Capture the cell that displays the provided text and extract its [X, Y] central coordinate. 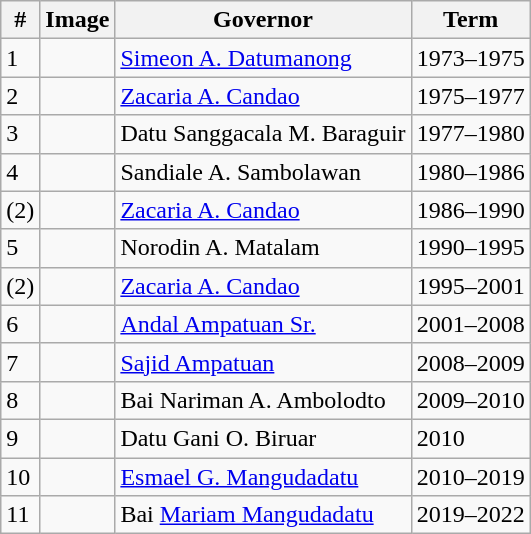
1975–1977 [470, 96]
10 [20, 477]
Bai Nariman A. Ambolodto [263, 400]
Datu Sanggacala M. Baraguir [263, 134]
2009–2010 [470, 400]
5 [20, 248]
2 [20, 96]
7 [20, 362]
1980–1986 [470, 172]
2001–2008 [470, 324]
1 [20, 58]
Term [470, 20]
4 [20, 172]
Datu Gani O. Biruar [263, 438]
1990–1995 [470, 248]
# [20, 20]
Sajid Ampatuan [263, 362]
1995–2001 [470, 286]
Esmael G. Mangudadatu [263, 477]
Andal Ampatuan Sr. [263, 324]
8 [20, 400]
Governor [263, 20]
2008–2009 [470, 362]
11 [20, 515]
Sandiale A. Sambolawan [263, 172]
Simeon A. Datumanong [263, 58]
Bai Mariam Mangudadatu [263, 515]
1977–1980 [470, 134]
6 [20, 324]
3 [20, 134]
9 [20, 438]
2019–2022 [470, 515]
Image [78, 20]
2010–2019 [470, 477]
2010 [470, 438]
1986–1990 [470, 210]
Norodin A. Matalam [263, 248]
1973–1975 [470, 58]
